Pinpoint the cell where the given text exists, returning its [X, Y] midpoint coordinate. 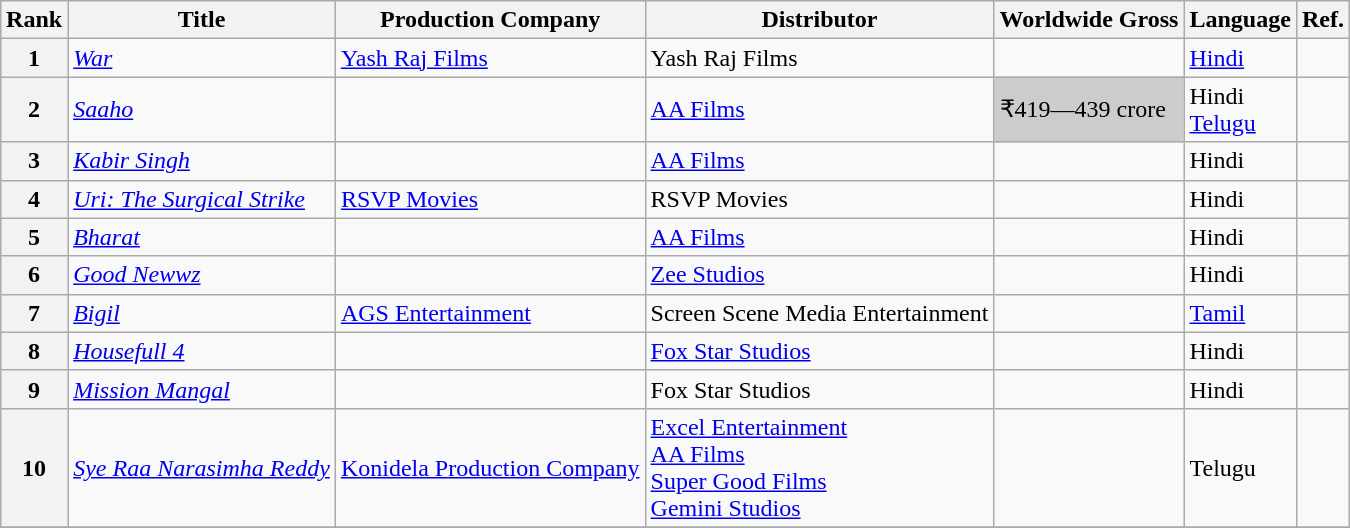
8 [34, 351]
Zee Studios [820, 275]
War [202, 58]
Tamil [1240, 313]
Language [1240, 20]
10 [34, 468]
2 [34, 110]
₹419—439 crore [1089, 110]
Bigil [202, 313]
Excel EntertainmentAA FilmsSuper Good FilmsGemini Studios [820, 468]
3 [34, 161]
5 [34, 237]
Distributor [820, 20]
Mission Mangal [202, 389]
4 [34, 199]
1 [34, 58]
Screen Scene Media Entertainment [820, 313]
6 [34, 275]
Housefull 4 [202, 351]
Konidela Production Company [490, 468]
Bharat [202, 237]
Kabir Singh [202, 161]
9 [34, 389]
Telugu [1240, 468]
HindiTelugu [1240, 110]
Saaho [202, 110]
Rank [34, 20]
Worldwide Gross [1089, 20]
7 [34, 313]
Ref. [1322, 20]
Good Newwz [202, 275]
Sye Raa Narasimha Reddy [202, 468]
AGS Entertainment [490, 313]
Production Company [490, 20]
Uri: The Surgical Strike [202, 199]
Title [202, 20]
